Provide the [X, Y] coordinate of the cell's center where the given text is located.  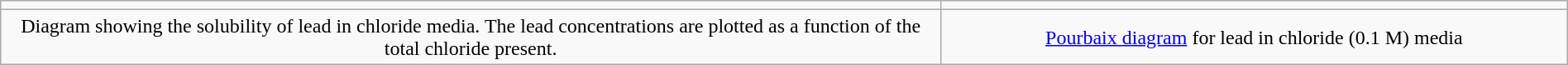
Pourbaix diagram for lead in chloride (0.1 M) media [1254, 37]
Diagram showing the solubility of lead in chloride media. The lead concentrations are plotted as a function of the total chloride present. [471, 37]
